For the text-containing cell, return its midpoint in [X, Y] coordinate format. 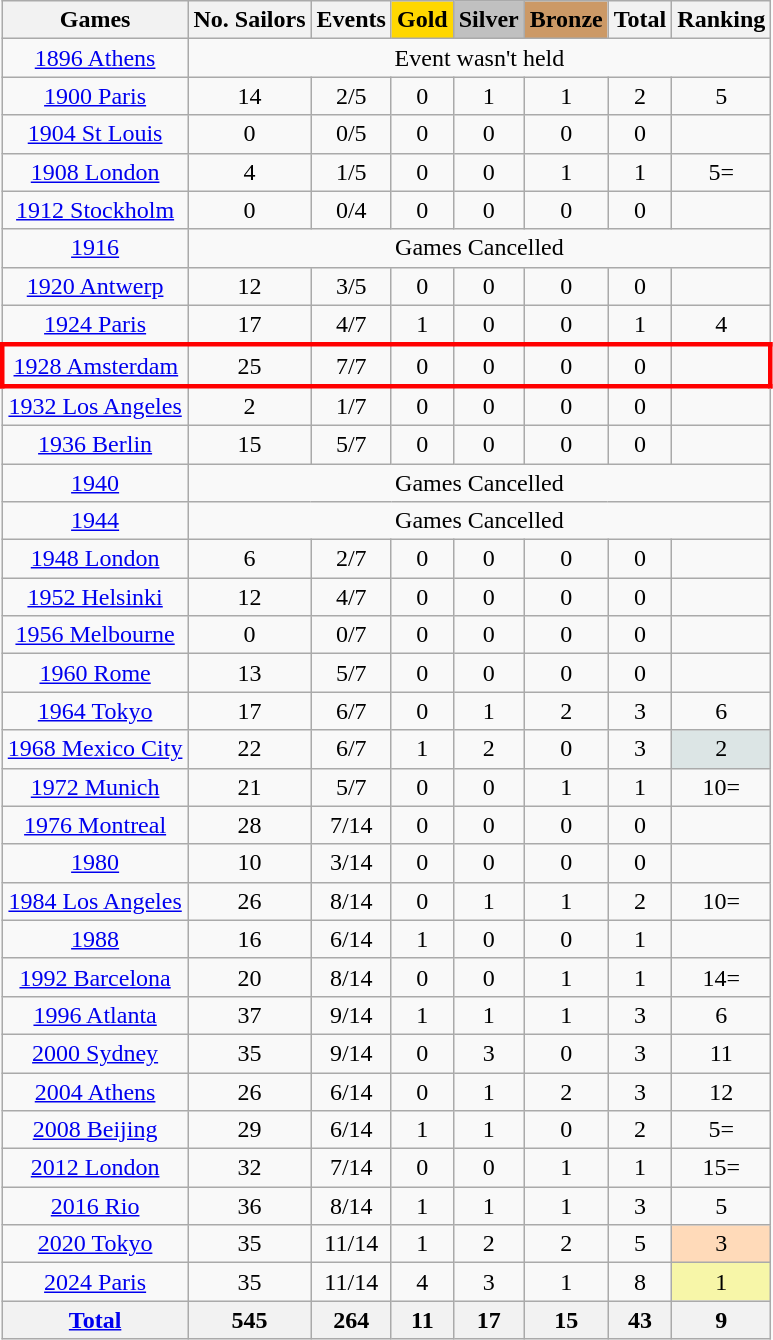
1932 Los Angeles [95, 406]
1916 [95, 248]
1940 [95, 483]
0/4 [351, 210]
1928 Amsterdam [95, 366]
25 [250, 366]
1936 Berlin [95, 444]
1992 Barcelona [95, 977]
1/5 [351, 172]
1900 Paris [95, 96]
Events [351, 20]
0/7 [351, 635]
1988 [95, 939]
15= [722, 1168]
2004 Athens [95, 1091]
3/5 [351, 286]
7/7 [351, 366]
No. Sailors [250, 20]
2024 Paris [95, 1282]
32 [250, 1168]
1984 Los Angeles [95, 901]
1896 Athens [95, 58]
Bronze [566, 20]
37 [250, 1015]
1960 Rome [95, 673]
22 [250, 749]
Games [95, 20]
28 [250, 825]
1/7 [351, 406]
13 [250, 673]
1956 Melbourne [95, 635]
1968 Mexico City [95, 749]
2020 Tokyo [95, 1244]
1908 London [95, 172]
14 [250, 96]
545 [250, 1320]
14= [722, 977]
264 [351, 1320]
Silver [488, 20]
21 [250, 787]
1904 St Louis [95, 134]
36 [250, 1206]
1980 [95, 863]
8 [640, 1282]
1996 Atlanta [95, 1015]
3/14 [351, 863]
Ranking [722, 20]
16 [250, 939]
Gold [422, 20]
2016 Rio [95, 1206]
2000 Sydney [95, 1053]
1952 Helsinki [95, 597]
1948 London [95, 559]
1972 Munich [95, 787]
1912 Stockholm [95, 210]
29 [250, 1130]
1976 Montreal [95, 825]
20 [250, 977]
0/5 [351, 134]
1920 Antwerp [95, 286]
2008 Beijing [95, 1130]
10 [250, 863]
1964 Tokyo [95, 711]
9 [722, 1320]
1924 Paris [95, 325]
2012 London [95, 1168]
Event wasn't held [480, 58]
43 [640, 1320]
1944 [95, 521]
2/5 [351, 96]
2/7 [351, 559]
